Search for the cell housing the specified text and yield its [x, y] center coordinate. 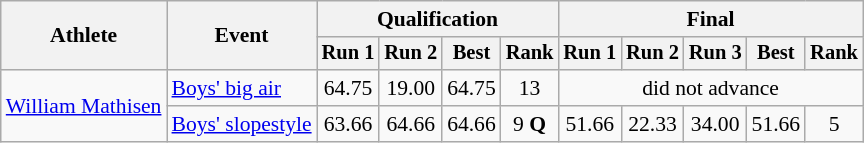
Qualification [438, 19]
9 Q [530, 124]
19.00 [410, 88]
63.66 [348, 124]
William Mathisen [84, 106]
13 [530, 88]
Event [241, 36]
34.00 [716, 124]
Boys' big air [241, 88]
5 [834, 124]
Final [710, 19]
Athlete [84, 36]
did not advance [710, 88]
22.33 [652, 124]
Boys' slopestyle [241, 124]
Run 3 [716, 54]
